Pinpoint the cell where the given text exists, returning its (x, y) midpoint coordinate. 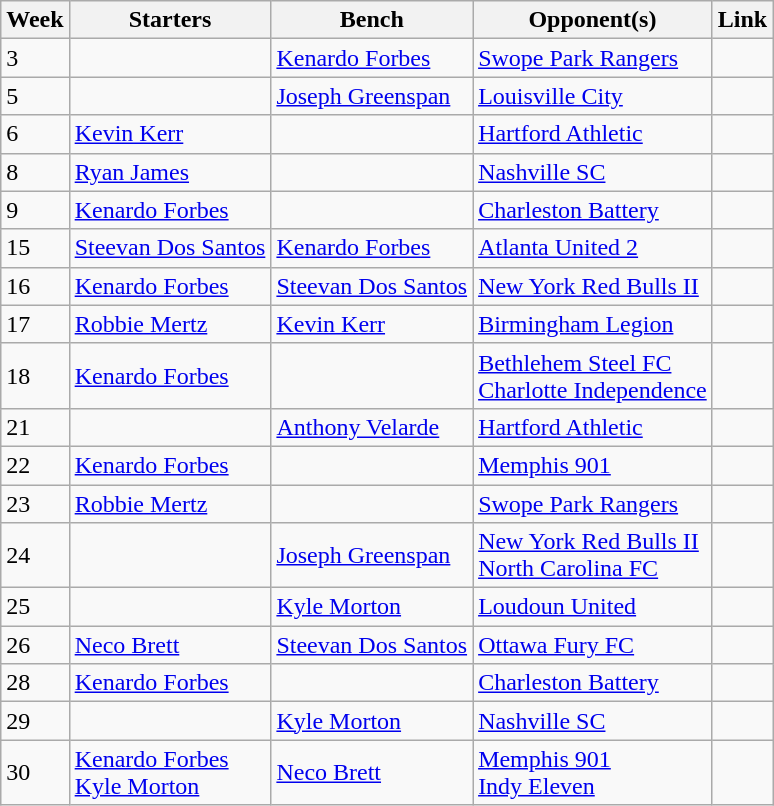
17 (35, 324)
Bench (372, 20)
21 (35, 427)
New York Red Bulls II (593, 286)
3 (35, 58)
Atlanta United 2 (593, 248)
24 (35, 556)
Week (35, 20)
New York Red Bulls IINorth Carolina FC (593, 556)
23 (35, 503)
22 (35, 465)
16 (35, 286)
Starters (170, 20)
Bethlehem Steel FCCharlotte Independence (593, 376)
5 (35, 96)
30 (35, 772)
6 (35, 134)
Ottawa Fury FC (593, 645)
26 (35, 645)
Anthony Velarde (372, 427)
Memphis 901 (593, 465)
29 (35, 721)
Link (742, 20)
Ryan James (170, 172)
Opponent(s) (593, 20)
9 (35, 210)
8 (35, 172)
Birmingham Legion (593, 324)
Kenardo Forbes Kyle Morton (170, 772)
28 (35, 683)
Loudoun United (593, 607)
Memphis 901Indy Eleven (593, 772)
15 (35, 248)
18 (35, 376)
Louisville City (593, 96)
25 (35, 607)
